Extract the [X, Y] coordinate from the center of the cell holding the provided text.  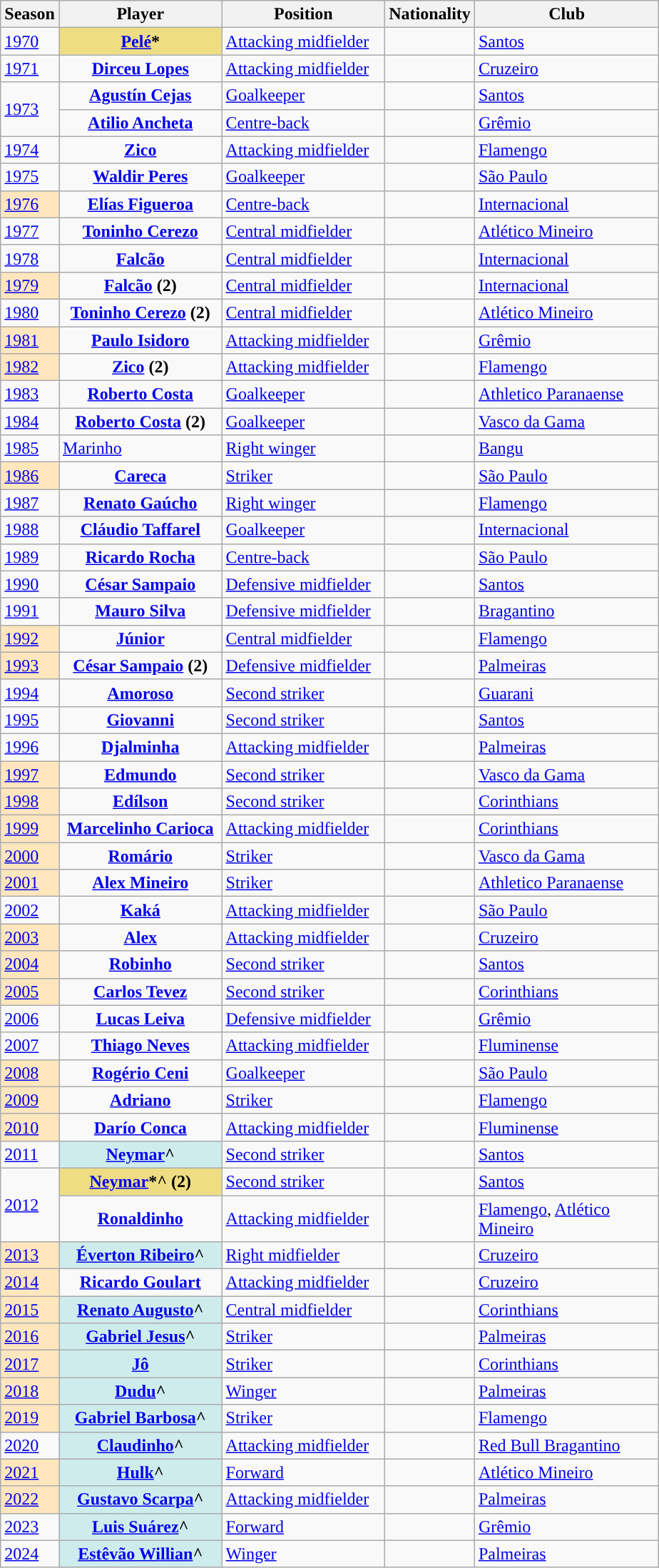
Adriano [140, 1100]
1976 [30, 204]
Darío Conca [140, 1127]
1980 [30, 312]
Júnior [140, 638]
1996 [30, 747]
1985 [30, 449]
2003 [30, 937]
2001 [30, 883]
Estêvão Willian^ [140, 1554]
2024 [30, 1554]
Club [566, 14]
2010 [30, 1127]
Renato Augusto^ [140, 1310]
2014 [30, 1283]
Dirceu Lopes [140, 68]
Amoroso [140, 693]
1983 [30, 394]
Agustín Cejas [140, 96]
Lucas Leiva [140, 1019]
2002 [30, 910]
Gabriel Barbosa^ [140, 1418]
Neymar*^ (2) [140, 1181]
Rogério Ceni [140, 1073]
1982 [30, 367]
César Sampaio [140, 584]
Luis Suárez^ [140, 1527]
2008 [30, 1073]
1979 [30, 285]
Robinho [140, 964]
Claudinho^ [140, 1445]
1998 [30, 802]
1993 [30, 666]
Bangu [566, 449]
Paulo Isidoro [140, 340]
1977 [30, 231]
2013 [30, 1256]
Renato Gaúcho [140, 503]
1995 [30, 720]
Elías Figueroa [140, 204]
Cláudio Taffarel [140, 530]
Atilio Ancheta [140, 123]
Falcão [140, 258]
Kaká [140, 910]
1984 [30, 422]
2015 [30, 1310]
Player [140, 14]
Guarani [566, 693]
Neymar^ [140, 1154]
1974 [30, 150]
2021 [30, 1472]
2020 [30, 1445]
1981 [30, 340]
2005 [30, 992]
Alex Mineiro [140, 883]
1991 [30, 611]
Position [304, 14]
Hulk^ [140, 1472]
Season [30, 14]
Ricardo Rocha [140, 557]
Ronaldinho [140, 1218]
Edmundo [140, 774]
1971 [30, 68]
Right midfielder [304, 1256]
César Sampaio (2) [140, 666]
Nationality [430, 14]
Toninho Cerezo (2) [140, 312]
Ricardo Goulart [140, 1283]
1978 [30, 258]
2012 [30, 1204]
1997 [30, 774]
Marcelinho Carioca [140, 829]
1999 [30, 829]
Edílson [140, 802]
2004 [30, 964]
Careca [140, 476]
1990 [30, 584]
Giovanni [140, 720]
Pelé* [140, 41]
Dudu^ [140, 1391]
2016 [30, 1337]
Roberto Costa (2) [140, 422]
1989 [30, 557]
Toninho Cerezo [140, 231]
Gustavo Scarpa^ [140, 1500]
1970 [30, 41]
Carlos Tevez [140, 992]
2000 [30, 856]
Éverton Ribeiro^ [140, 1256]
1975 [30, 177]
Alex [140, 937]
Gabriel Jesus^ [140, 1337]
2006 [30, 1019]
Zico (2) [140, 367]
Bragantino [566, 611]
2011 [30, 1154]
2017 [30, 1364]
2023 [30, 1527]
Thiago Neves [140, 1046]
2009 [30, 1100]
Djalminha [140, 747]
1973 [30, 109]
Flamengo, Atlético Mineiro [566, 1218]
Falcão (2) [140, 285]
Red Bull Bragantino [566, 1445]
2018 [30, 1391]
Jô [140, 1364]
Zico [140, 150]
2019 [30, 1418]
Roberto Costa [140, 394]
1988 [30, 530]
1987 [30, 503]
Mauro Silva [140, 611]
Romário [140, 856]
2022 [30, 1500]
Marinho [140, 449]
2007 [30, 1046]
1992 [30, 638]
1986 [30, 476]
Waldir Peres [140, 177]
1994 [30, 693]
